Detect which cell encompasses the target text, then output its (x, y) center coordinate. 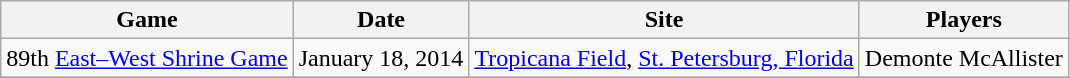
Game (147, 20)
89th East–West Shrine Game (147, 58)
Players (964, 20)
Demonte McAllister (964, 58)
Date (381, 20)
January 18, 2014 (381, 58)
Tropicana Field, St. Petersburg, Florida (664, 58)
Site (664, 20)
